Find where the given text appears and provide that cell's center as [X, Y] coordinate. 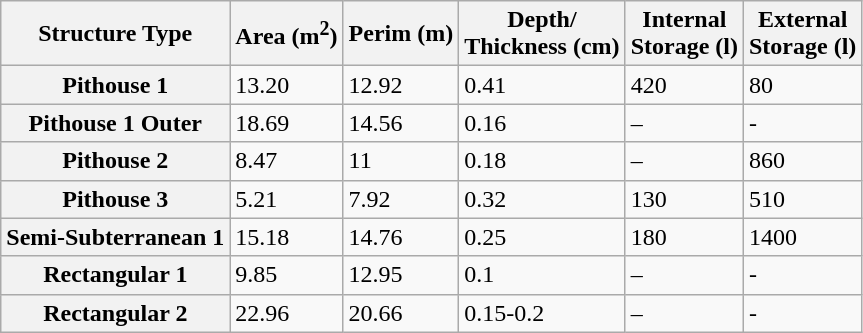
80 [802, 85]
14.76 [401, 237]
InternalStorage (l) [684, 34]
130 [684, 199]
15.18 [286, 237]
Pithouse 1 Outer [116, 123]
510 [802, 199]
Depth/Thickness (cm) [542, 34]
420 [684, 85]
8.47 [286, 161]
Rectangular 1 [116, 275]
Rectangular 2 [116, 313]
22.96 [286, 313]
20.66 [401, 313]
Pithouse 3 [116, 199]
13.20 [286, 85]
0.18 [542, 161]
860 [802, 161]
0.15-0.2 [542, 313]
0.32 [542, 199]
1400 [802, 237]
Structure Type [116, 34]
Semi-Subterranean 1 [116, 237]
180 [684, 237]
7.92 [401, 199]
9.85 [286, 275]
ExternalStorage (l) [802, 34]
Perim (m) [401, 34]
Pithouse 2 [116, 161]
0.16 [542, 123]
0.1 [542, 275]
0.25 [542, 237]
11 [401, 161]
12.92 [401, 85]
18.69 [286, 123]
Area (m2) [286, 34]
14.56 [401, 123]
12.95 [401, 275]
0.41 [542, 85]
Pithouse 1 [116, 85]
5.21 [286, 199]
